Scan for the cell matching the given text and deliver its [x, y] coordinate at center. 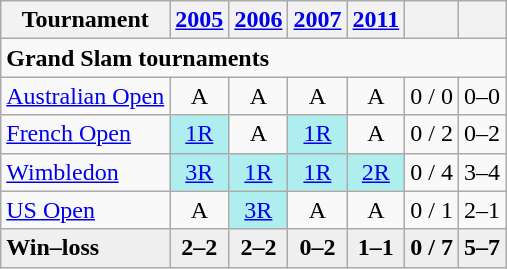
2R [376, 172]
0–0 [482, 96]
0 / 7 [432, 248]
2011 [376, 20]
2007 [318, 20]
French Open [86, 134]
5–7 [482, 248]
0 / 4 [432, 172]
0 / 0 [432, 96]
Tournament [86, 20]
Australian Open [86, 96]
3–4 [482, 172]
Win–loss [86, 248]
Grand Slam tournaments [254, 58]
2006 [258, 20]
Wimbledon [86, 172]
2005 [200, 20]
1–1 [376, 248]
2–1 [482, 210]
0 / 2 [432, 134]
0 / 1 [432, 210]
US Open [86, 210]
